Detect which cell encompasses the target text, then output its (x, y) center coordinate. 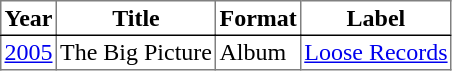
Loose Records (376, 52)
Title (136, 18)
2005 (29, 52)
Year (29, 18)
Label (376, 18)
The Big Picture (136, 52)
Format (258, 18)
Album (258, 52)
